Identify which cell holds the provided text, then report its (X, Y) central coordinate. 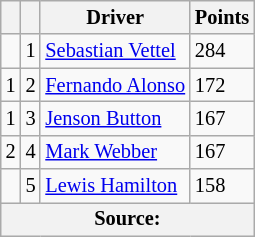
Points (222, 17)
172 (222, 85)
Sebastian Vettel (115, 51)
Fernando Alonso (115, 85)
Jenson Button (115, 118)
3 (31, 118)
Mark Webber (115, 152)
Lewis Hamilton (115, 186)
Source: (128, 219)
158 (222, 186)
Driver (115, 17)
284 (222, 51)
4 (31, 152)
5 (31, 186)
